For the text-containing cell, return its midpoint in (x, y) coordinate format. 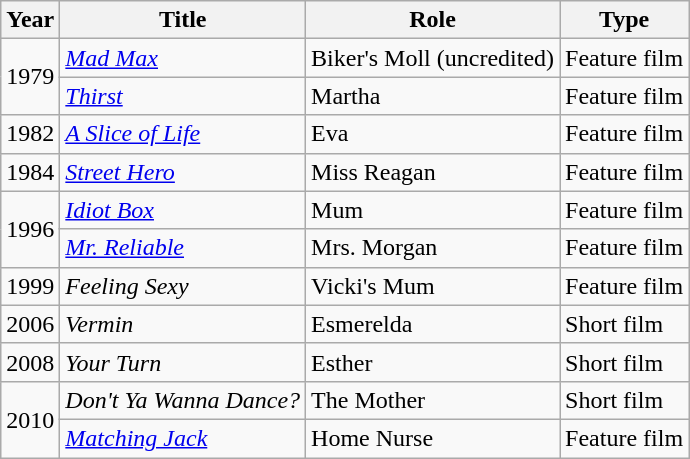
Don't Ya Wanna Dance? (183, 400)
1999 (30, 286)
Role (433, 20)
Street Hero (183, 172)
Eva (433, 134)
Matching Jack (183, 438)
Vicki's Mum (433, 286)
1979 (30, 77)
Title (183, 20)
Mad Max (183, 58)
Martha (433, 96)
1996 (30, 229)
Mum (433, 210)
1982 (30, 134)
1984 (30, 172)
Idiot Box (183, 210)
Mrs. Morgan (433, 248)
2010 (30, 419)
Home Nurse (433, 438)
Esmerelda (433, 324)
Mr. Reliable (183, 248)
Year (30, 20)
Vermin (183, 324)
Esther (433, 362)
Type (624, 20)
Feeling Sexy (183, 286)
Miss Reagan (433, 172)
Biker's Moll (uncredited) (433, 58)
2006 (30, 324)
The Mother (433, 400)
2008 (30, 362)
Your Turn (183, 362)
A Slice of Life (183, 134)
Thirst (183, 96)
